Locate the cell with the specified text and output its [X, Y] center coordinate. 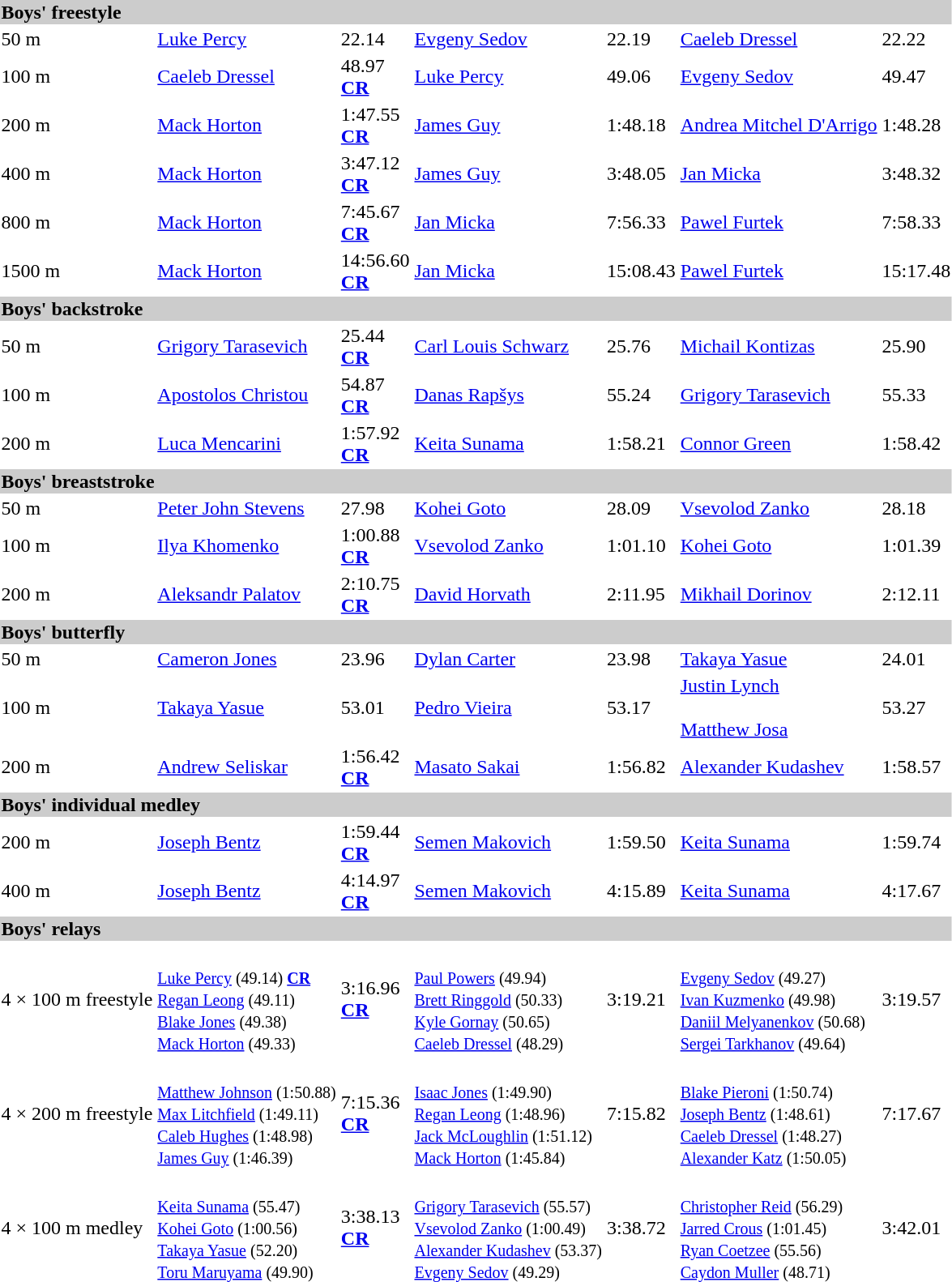
3:19.57 [916, 999]
Mikhail Dorinov [779, 595]
22.19 [641, 39]
Alexander Kudashev [779, 767]
3:47.12 CR [375, 173]
55.33 [916, 395]
1:58.21 [641, 444]
7:15.36 CR [375, 1113]
Carl Louis Schwarz [509, 347]
7:45.67 CR [375, 222]
7:58.33 [916, 222]
Dylan Carter [509, 659]
1:00.88 CR [375, 546]
1:59.74 [916, 843]
Boys' freestyle [476, 12]
Andrew Seliskar [246, 767]
Luke Percy (49.14) CR Regan Leong (49.11)Blake Jones (49.38)Mack Horton (49.33) [246, 999]
1:56.42 CR [375, 767]
2:10.75 CR [375, 595]
800 m [77, 222]
Ilya Khomenko [246, 546]
49.47 [916, 76]
25.76 [641, 347]
Luca Mencarini [246, 444]
48.97 CR [375, 76]
Andrea Mitchel D'Arrigo [779, 125]
7:15.82 [641, 1113]
Blake Pieroni (1:50.74)Joseph Bentz (1:48.61)Caeleb Dressel (1:48.27)Alexander Katz (1:50.05) [779, 1113]
1:47.55 CR [375, 125]
3:19.21 [641, 999]
Boys' individual medley [476, 805]
1:59.44 CR [375, 843]
53.27 [916, 707]
28.18 [916, 508]
Aleksandr Palatov [246, 595]
Connor Green [779, 444]
54.87 CR [375, 395]
Boys' backstroke [476, 309]
1500 m [77, 271]
1:48.28 [916, 125]
Michail Kontizas [779, 347]
Cameron Jones [246, 659]
Apostolos Christou [246, 395]
53.01 [375, 707]
49.06 [641, 76]
Boys' relays [476, 929]
23.98 [641, 659]
22.22 [916, 39]
1:48.18 [641, 125]
55.24 [641, 395]
Peter John Stevens [246, 508]
Isaac Jones (1:49.90)Regan Leong (1:48.96)Jack McLoughlin (1:51.12)Mack Horton (1:45.84) [509, 1113]
25.44 CR [375, 347]
1:56.82 [641, 767]
3:16.96 CR [375, 999]
Evgeny Sedov (49.27)Ivan Kuzmenko (49.98)Daniil Melyanenkov (50.68)Sergei Tarkhanov (49.64) [779, 999]
28.09 [641, 508]
1:58.57 [916, 767]
4:17.67 [916, 891]
4 × 100 m freestyle [77, 999]
7:56.33 [641, 222]
14:56.60 CR [375, 271]
53.17 [641, 707]
23.96 [375, 659]
1:58.42 [916, 444]
Boys' butterfly [476, 632]
27.98 [375, 508]
7:17.67 [916, 1113]
Danas Rapšys [509, 395]
15:17.48 [916, 271]
Boys' breaststroke [476, 481]
1:59.50 [641, 843]
4 × 200 m freestyle [77, 1113]
Pedro Vieira [509, 707]
4:15.89 [641, 891]
4:14.97 CR [375, 891]
Paul Powers (49.94)Brett Ringgold (50.33)Kyle Gornay (50.65)Caeleb Dressel (48.29) [509, 999]
Justin Lynch Matthew Josa [779, 707]
David Horvath [509, 595]
Matthew Johnson (1:50.88)Max Litchfield (1:49.11)Caleb Hughes (1:48.98)James Guy (1:46.39) [246, 1113]
22.14 [375, 39]
2:12.11 [916, 595]
1:01.39 [916, 546]
25.90 [916, 347]
15:08.43 [641, 271]
3:48.32 [916, 173]
24.01 [916, 659]
2:11.95 [641, 595]
1:01.10 [641, 546]
Masato Sakai [509, 767]
3:48.05 [641, 173]
1:57.92 CR [375, 444]
